Return [X, Y] of the center of cell containing provided text 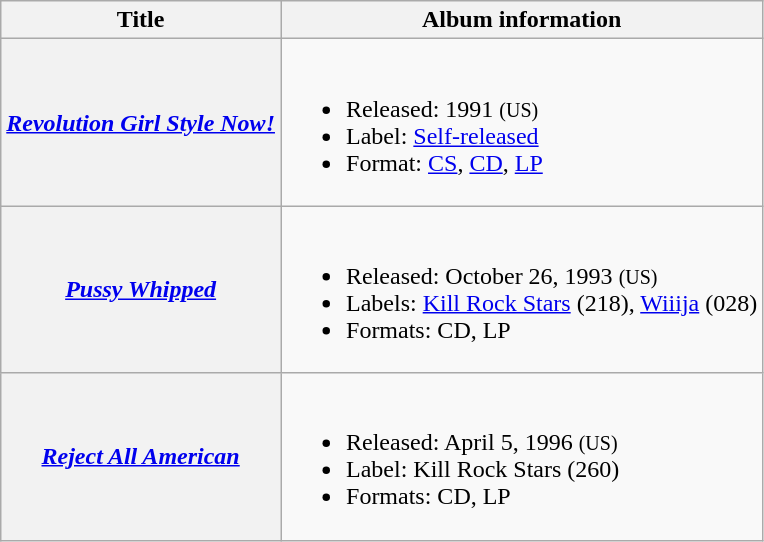
Title [141, 20]
Released: April 5, 1996 (US)Label: Kill Rock Stars (260)Formats: CD, LP [521, 456]
Pussy Whipped [141, 290]
Reject All American [141, 456]
Released: October 26, 1993 (US)Labels: Kill Rock Stars (218), Wiiija (028)Formats: CD, LP [521, 290]
Revolution Girl Style Now! [141, 122]
Released: 1991 (US)Label: Self-releasedFormat: CS, CD, LP [521, 122]
Album information [521, 20]
